Determine the (x, y) coordinate at the center of the cell enclosing the given text.  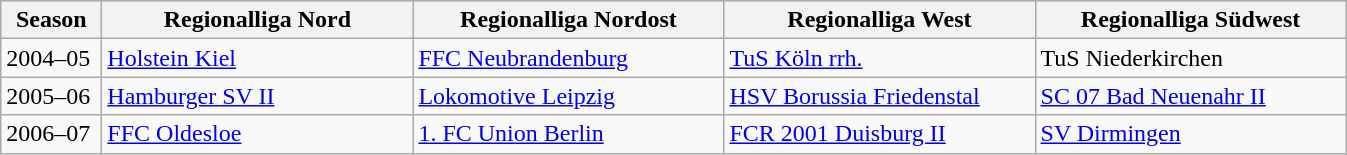
1. FC Union Berlin (568, 134)
SV Dirmingen (1190, 134)
FFC Neubrandenburg (568, 58)
2006–07 (52, 134)
2004–05 (52, 58)
Regionalliga Südwest (1190, 20)
Season (52, 20)
Regionalliga Nordost (568, 20)
SC 07 Bad Neuenahr II (1190, 96)
2005–06 (52, 96)
HSV Borussia Friedenstal (880, 96)
TuS Niederkirchen (1190, 58)
Lokomotive Leipzig (568, 96)
Holstein Kiel (258, 58)
FCR 2001 Duisburg II (880, 134)
FFC Oldesloe (258, 134)
Hamburger SV II (258, 96)
Regionalliga Nord (258, 20)
Regionalliga West (880, 20)
TuS Köln rrh. (880, 58)
